Detect which cell encompasses the target text, then output its [x, y] center coordinate. 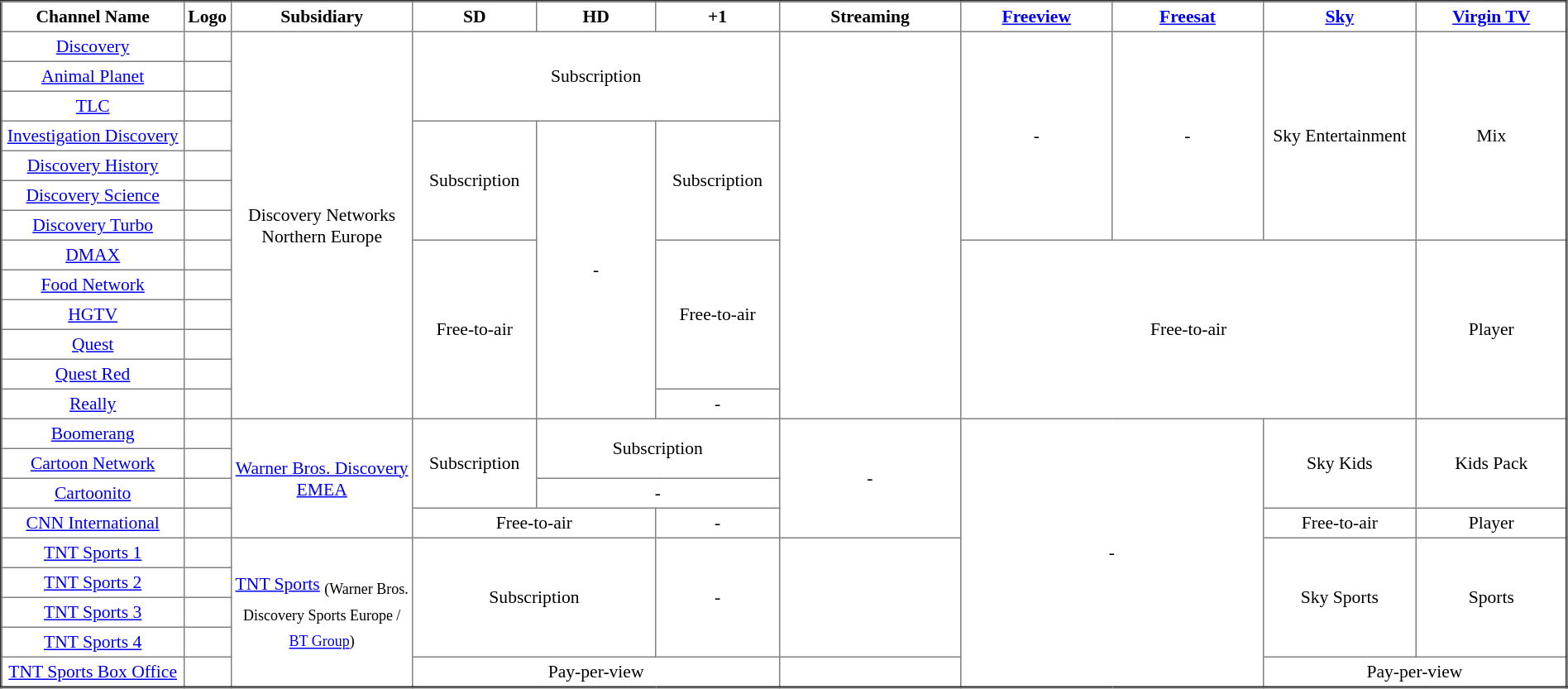
Boomerang [93, 433]
Sky [1340, 17]
Kids Pack [1492, 463]
Really [93, 404]
Warner Bros. Discovery EMEA [322, 478]
TNT Sports 1 [93, 553]
Food Network [93, 285]
Subsidiary [322, 17]
SD [475, 17]
TNT Sports 3 [93, 612]
CNN International [93, 523]
Freeview [1037, 17]
Investigation Discovery [93, 136]
Discovery Turbo [93, 225]
Virgin TV [1492, 17]
HGTV [93, 314]
DMAX [93, 255]
Sky Kids [1340, 463]
Streaming [870, 17]
Channel Name [93, 17]
TNT Sports 2 [93, 582]
Quest [93, 344]
Sports [1492, 597]
Sky Entertainment [1340, 136]
Discovery Networks Northern Europe [322, 225]
Sky Sports [1340, 597]
TNT Sports Box Office [93, 672]
Animal Planet [93, 76]
TLC [93, 106]
Logo [207, 17]
Mix [1492, 136]
Discovery [93, 46]
Freesat [1188, 17]
TNT Sports 4 [93, 642]
+1 [718, 17]
Cartoonito [93, 493]
Quest Red [93, 374]
HD [595, 17]
Cartoon Network [93, 463]
Discovery History [93, 165]
Discovery Science [93, 195]
TNT Sports (Warner Bros. Discovery Sports Europe / BT Group) [322, 612]
